Capture the cell that displays the provided text and extract its [X, Y] central coordinate. 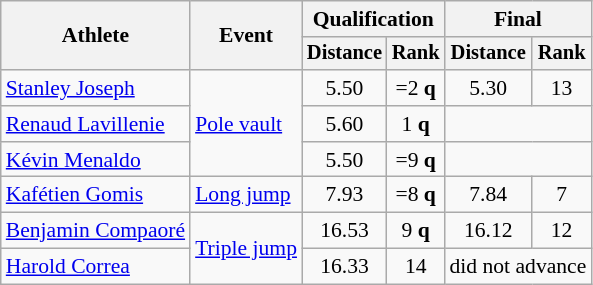
Event [246, 36]
Athlete [96, 36]
did not advance [518, 267]
16.53 [344, 231]
Renaud Lavillenie [96, 124]
Benjamin Compaoré [96, 231]
=8 q [416, 195]
Kévin Menaldo [96, 160]
16.33 [344, 267]
Qualification [373, 19]
1 q [416, 124]
Final [518, 19]
=2 q [416, 88]
14 [416, 267]
Harold Correa [96, 267]
5.60 [344, 124]
Long jump [246, 195]
9 q [416, 231]
12 [562, 231]
7.84 [488, 195]
16.12 [488, 231]
=9 q [416, 160]
Stanley Joseph [96, 88]
7.93 [344, 195]
Pole vault [246, 124]
Kafétien Gomis [96, 195]
Triple jump [246, 248]
5.30 [488, 88]
13 [562, 88]
7 [562, 195]
